Detect which cell encompasses the target text, then output its (X, Y) center coordinate. 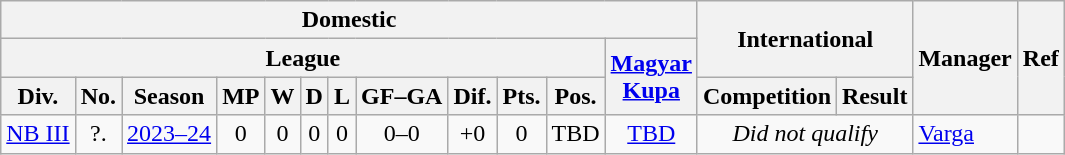
Varga (965, 134)
Season (170, 96)
Manager (965, 58)
MagyarKupa (651, 77)
League (303, 58)
W (282, 96)
Pts. (522, 96)
No. (98, 96)
NB III (38, 134)
Did not qualify (804, 134)
0–0 (402, 134)
Ref (1040, 58)
+0 (472, 134)
2023–24 (170, 134)
D (314, 96)
Result (875, 96)
GF–GA (402, 96)
Dif. (472, 96)
Domestic (350, 20)
L (342, 96)
International (804, 39)
Competition (766, 96)
MP (241, 96)
?. (98, 134)
Div. (38, 96)
Pos. (576, 96)
